Pinpoint the cell where the given text exists, returning its (x, y) midpoint coordinate. 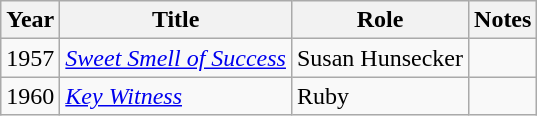
Sweet Smell of Success (176, 58)
Role (380, 20)
Key Witness (176, 96)
1957 (30, 58)
Notes (503, 20)
Title (176, 20)
1960 (30, 96)
Ruby (380, 96)
Susan Hunsecker (380, 58)
Year (30, 20)
